Return [x, y] of the center of cell containing provided text 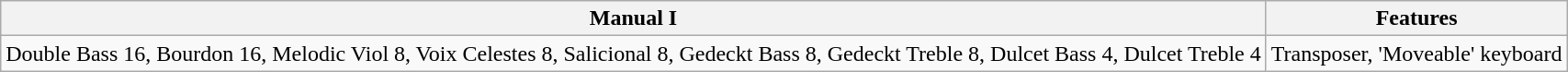
Manual I [634, 18]
Double Bass 16, Bourdon 16, Melodic Viol 8, Voix Celestes 8, Salicional 8, Gedeckt Bass 8, Gedeckt Treble 8, Dulcet Bass 4, Dulcet Treble 4 [634, 54]
Features [1416, 18]
Transposer, 'Moveable' keyboard [1416, 54]
